Detect which cell encompasses the target text, then output its [x, y] center coordinate. 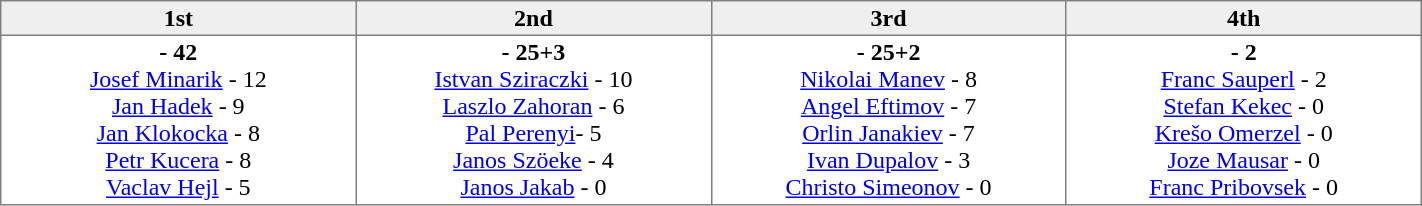
- 2Franc Sauperl - 2Stefan Kekec - 0Krešo Omerzel - 0Joze Mausar - 0Franc Pribovsek - 0 [1244, 120]
1st [178, 18]
- 25+2Nikolai Manev - 8Angel Eftimov - 7Orlin Janakiev - 7Ivan Dupalov - 3Christo Simeonov - 0 [888, 120]
- 25+3Istvan Sziraczki - 10Laszlo Zahoran - 6Pal Perenyi- 5Janos Szöeke - 4Janos Jakab - 0 [534, 120]
3rd [888, 18]
4th [1244, 18]
2nd [534, 18]
- 42Josef Minarik - 12Jan Hadek - 9Jan Klokocka - 8Petr Kucera - 8Vaclav Hejl - 5 [178, 120]
